From the cell containing the given text, extract its center point as [x, y] coordinate. 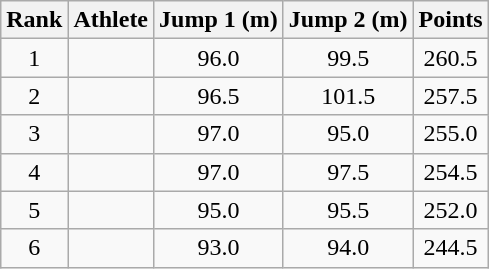
97.5 [348, 172]
2 [34, 96]
244.5 [450, 248]
Jump 2 (m) [348, 20]
6 [34, 248]
Rank [34, 20]
Athlete [111, 20]
99.5 [348, 58]
257.5 [450, 96]
252.0 [450, 210]
260.5 [450, 58]
3 [34, 134]
93.0 [219, 248]
Jump 1 (m) [219, 20]
96.0 [219, 58]
1 [34, 58]
95.5 [348, 210]
101.5 [348, 96]
94.0 [348, 248]
4 [34, 172]
96.5 [219, 96]
Points [450, 20]
5 [34, 210]
254.5 [450, 172]
255.0 [450, 134]
